Find where the given text appears and provide that cell's center as [x, y] coordinate. 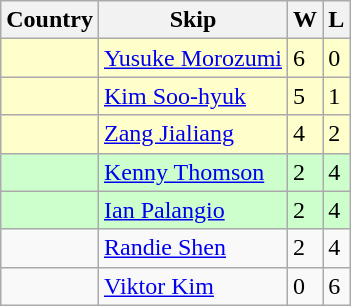
L [336, 20]
Viktor Kim [192, 286]
1 [336, 96]
Zang Jialiang [192, 134]
W [306, 20]
Ian Palangio [192, 210]
Country [50, 20]
Skip [192, 20]
Kim Soo-hyuk [192, 96]
Yusuke Morozumi [192, 58]
Kenny Thomson [192, 172]
Randie Shen [192, 248]
5 [306, 96]
